Return (x, y) of the center of cell containing provided text 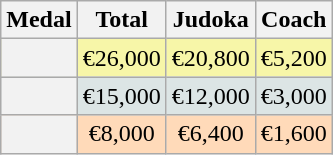
€26,000 (122, 58)
€3,000 (294, 96)
€1,600 (294, 134)
€6,400 (210, 134)
€12,000 (210, 96)
Coach (294, 20)
€20,800 (210, 58)
Judoka (210, 20)
Medal (39, 20)
€8,000 (122, 134)
€5,200 (294, 58)
Total (122, 20)
€15,000 (122, 96)
